Output the (X, Y) coordinate of the center of the cell containing the given text.  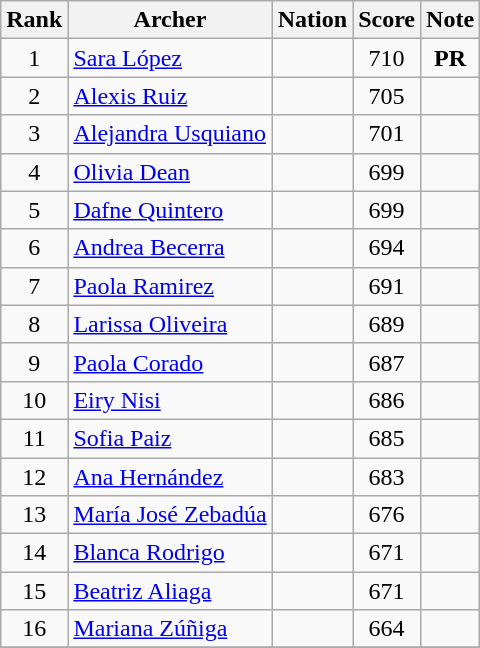
1 (34, 58)
7 (34, 286)
Rank (34, 20)
10 (34, 400)
Alejandra Usquiano (170, 134)
9 (34, 362)
Mariana Zúñiga (170, 629)
Blanca Rodrigo (170, 553)
8 (34, 324)
Ana Hernández (170, 477)
María José Zebadúa (170, 515)
705 (387, 96)
Olivia Dean (170, 172)
Archer (170, 20)
686 (387, 400)
16 (34, 629)
12 (34, 477)
710 (387, 58)
676 (387, 515)
Andrea Becerra (170, 248)
Note (450, 20)
Nation (312, 20)
PR (450, 58)
15 (34, 591)
685 (387, 438)
Dafne Quintero (170, 210)
Sara López (170, 58)
687 (387, 362)
Beatriz Aliaga (170, 591)
701 (387, 134)
Score (387, 20)
5 (34, 210)
Eiry Nisi (170, 400)
14 (34, 553)
Paola Corado (170, 362)
664 (387, 629)
3 (34, 134)
13 (34, 515)
691 (387, 286)
683 (387, 477)
Alexis Ruiz (170, 96)
Paola Ramirez (170, 286)
4 (34, 172)
Sofia Paiz (170, 438)
2 (34, 96)
689 (387, 324)
6 (34, 248)
Larissa Oliveira (170, 324)
11 (34, 438)
694 (387, 248)
